For the text-containing cell, return its midpoint in (X, Y) coordinate format. 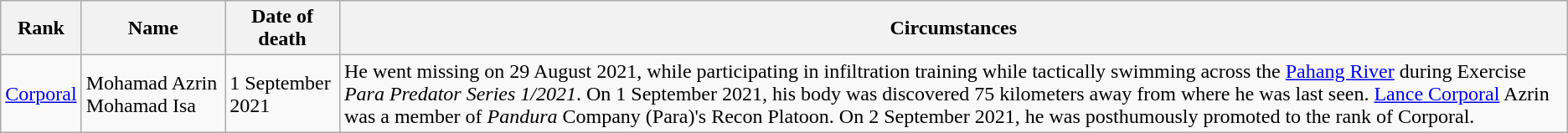
Rank (41, 28)
1 September 2021 (283, 94)
Circumstances (953, 28)
Mohamad Azrin Mohamad Isa (152, 94)
Name (152, 28)
Date of death (283, 28)
Corporal (41, 94)
